Return [x, y] of the center of cell containing provided text 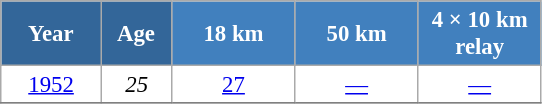
1952 [52, 85]
50 km [356, 34]
4 × 10 km relay [480, 34]
Age [136, 34]
18 km [234, 34]
25 [136, 85]
Year [52, 34]
27 [234, 85]
